Locate the cell with the specified text and output its [x, y] center coordinate. 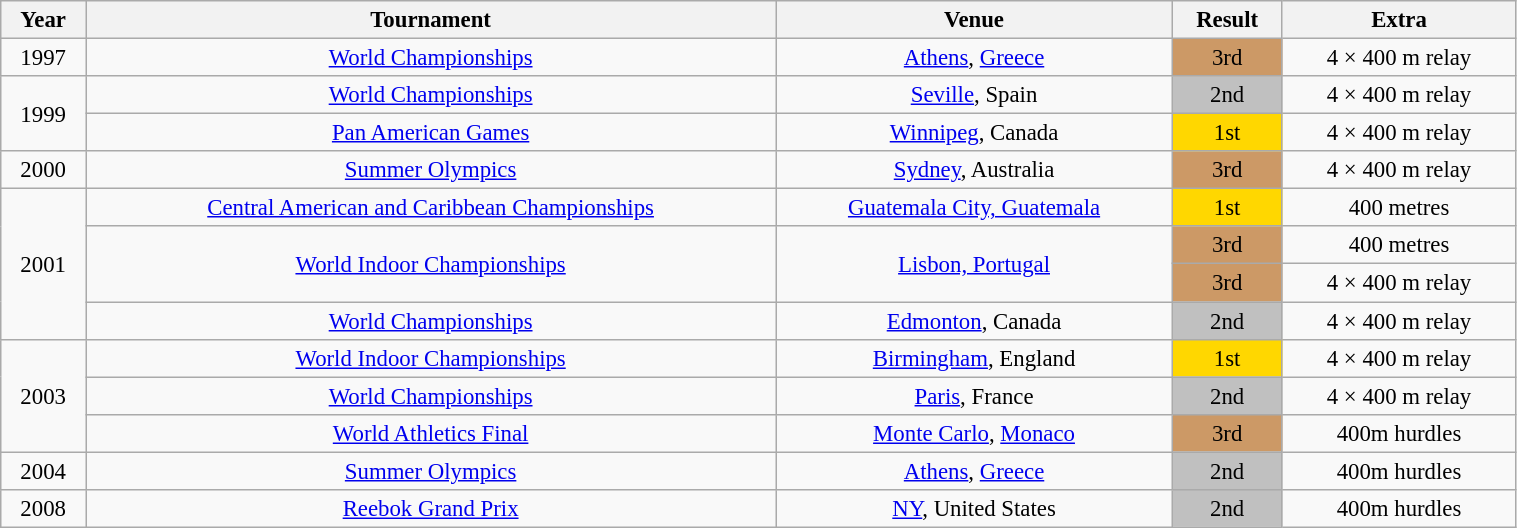
Central American and Caribbean Championships [431, 208]
World Athletics Final [431, 433]
2008 [44, 509]
Monte Carlo, Monaco [974, 433]
Reebok Grand Prix [431, 509]
Year [44, 20]
Winnipeg, Canada [974, 133]
1999 [44, 114]
Sydney, Australia [974, 170]
Result [1227, 20]
Extra [1399, 20]
Lisbon, Portugal [974, 264]
NY, United States [974, 509]
Edmonton, Canada [974, 321]
Venue [974, 20]
2001 [44, 264]
Birmingham, England [974, 358]
Pan American Games [431, 133]
2004 [44, 471]
Paris, France [974, 396]
Guatemala City, Guatemala [974, 208]
2000 [44, 170]
Tournament [431, 20]
1997 [44, 58]
2003 [44, 396]
Seville, Spain [974, 95]
